Find where the given text appears and provide that cell's center as (X, Y) coordinate. 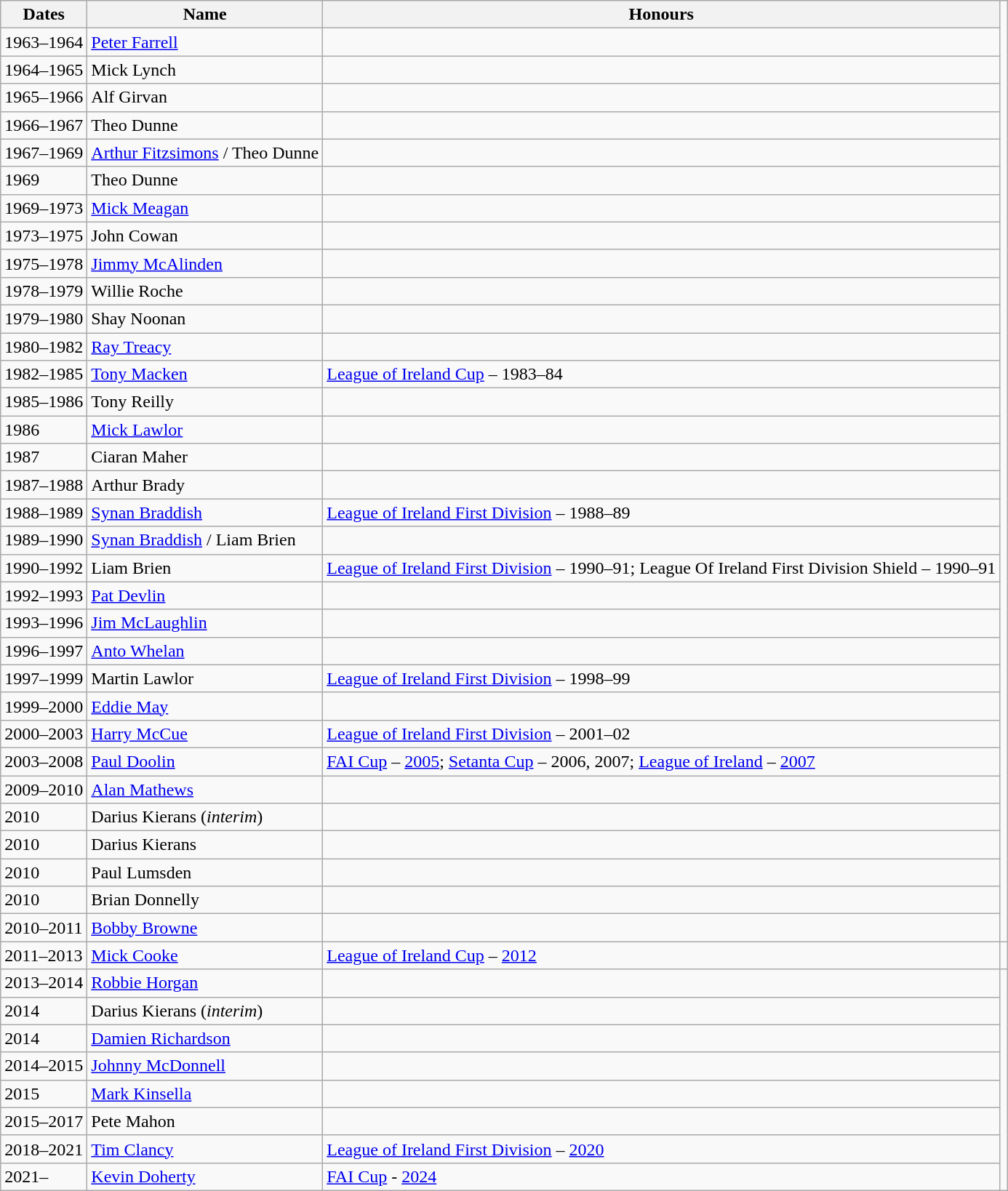
2009–2010 (44, 789)
Darius Kierans (205, 845)
1987–1988 (44, 485)
Ray Treacy (205, 347)
Mick Lawlor (205, 430)
Eddie May (205, 706)
1987 (44, 457)
1985–1986 (44, 402)
1986 (44, 430)
League of Ireland First Division – 2001–02 (662, 734)
1999–2000 (44, 706)
Ciaran Maher (205, 457)
1973–1975 (44, 236)
Paul Lumsden (205, 873)
Mark Kinsella (205, 1094)
1993–1996 (44, 623)
1967–1969 (44, 153)
Jim McLaughlin (205, 623)
Alan Mathews (205, 789)
1988–1989 (44, 513)
1982–1985 (44, 374)
1978–1979 (44, 291)
Damien Richardson (205, 1038)
Arthur Fitzsimons / Theo Dunne (205, 153)
Jimmy McAlinden (205, 263)
1980–1982 (44, 347)
Arthur Brady (205, 485)
1965–1966 (44, 97)
Paul Doolin (205, 761)
League of Ireland First Division – 1990–91; League Of Ireland First Division Shield – 1990–91 (662, 568)
Pat Devlin (205, 595)
Name (205, 15)
Bobby Browne (205, 928)
League of Ireland First Division – 1998–99 (662, 678)
Harry McCue (205, 734)
Brian Donnelly (205, 900)
1979–1980 (44, 318)
Synan Braddish (205, 513)
1989–1990 (44, 540)
Johnny McDonnell (205, 1066)
Willie Roche (205, 291)
2014–2015 (44, 1066)
1990–1992 (44, 568)
2015 (44, 1094)
Robbie Horgan (205, 983)
1975–1978 (44, 263)
League of Ireland First Division – 2020 (662, 1149)
1992–1993 (44, 595)
2013–2014 (44, 983)
Peter Farrell (205, 42)
2010–2011 (44, 928)
Mick Lynch (205, 70)
2011–2013 (44, 955)
John Cowan (205, 236)
2021– (44, 1176)
Tim Clancy (205, 1149)
2015–2017 (44, 1121)
1996–1997 (44, 651)
Synan Braddish / Liam Brien (205, 540)
League of Ireland Cup – 1983–84 (662, 374)
Liam Brien (205, 568)
FAI Cup - 2024 (662, 1176)
Dates (44, 15)
2000–2003 (44, 734)
Martin Lawlor (205, 678)
2003–2008 (44, 761)
Pete Mahon (205, 1121)
League of Ireland Cup – 2012 (662, 955)
Honours (662, 15)
FAI Cup – 2005; Setanta Cup – 2006, 2007; League of Ireland – 2007 (662, 761)
Kevin Doherty (205, 1176)
1969–1973 (44, 208)
League of Ireland First Division – 1988–89 (662, 513)
Alf Girvan (205, 97)
Anto Whelan (205, 651)
Tony Macken (205, 374)
Mick Cooke (205, 955)
1966–1967 (44, 125)
Shay Noonan (205, 318)
1964–1965 (44, 70)
Tony Reilly (205, 402)
1997–1999 (44, 678)
Mick Meagan (205, 208)
1969 (44, 180)
1963–1964 (44, 42)
2018–2021 (44, 1149)
